Find where the given text appears and provide that cell's center as (x, y) coordinate. 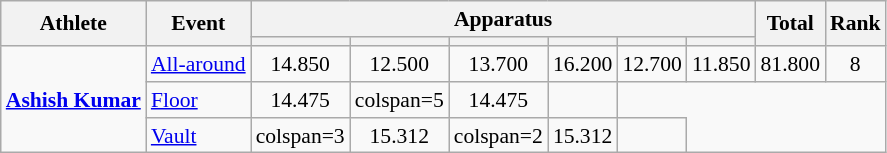
Athlete (74, 24)
Floor (198, 100)
Event (198, 24)
All-around (198, 64)
Total (790, 24)
16.200 (582, 64)
Rank (856, 24)
11.850 (722, 64)
13.700 (498, 64)
colspan=5 (400, 100)
8 (856, 64)
81.800 (790, 64)
12.500 (400, 64)
Apparatus (504, 19)
12.700 (652, 64)
14.850 (300, 64)
Ashish Kumar (74, 100)
